Find where the given text appears and provide that cell's center as (X, Y) coordinate. 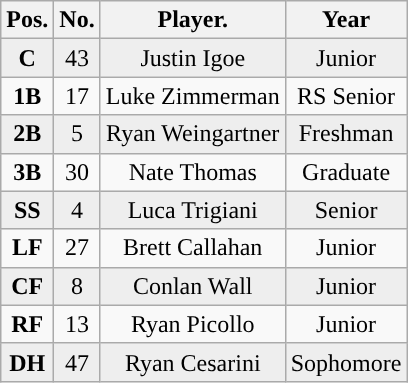
4 (77, 210)
Ryan Weingartner (192, 134)
Conlan Wall (192, 286)
Ryan Cesarini (192, 362)
Justin Igoe (192, 58)
CF (28, 286)
Luke Zimmerman (192, 96)
Player. (192, 20)
17 (77, 96)
RS Senior (346, 96)
DH (28, 362)
Ryan Picollo (192, 324)
Pos. (28, 20)
Senior (346, 210)
Luca Trigiani (192, 210)
LF (28, 248)
Year (346, 20)
27 (77, 248)
2B (28, 134)
Freshman (346, 134)
47 (77, 362)
5 (77, 134)
Graduate (346, 172)
3B (28, 172)
8 (77, 286)
No. (77, 20)
Brett Callahan (192, 248)
13 (77, 324)
43 (77, 58)
Sophomore (346, 362)
C (28, 58)
30 (77, 172)
Nate Thomas (192, 172)
SS (28, 210)
RF (28, 324)
1B (28, 96)
